Determine the [x, y] coordinate at the center of the cell enclosing the given text.  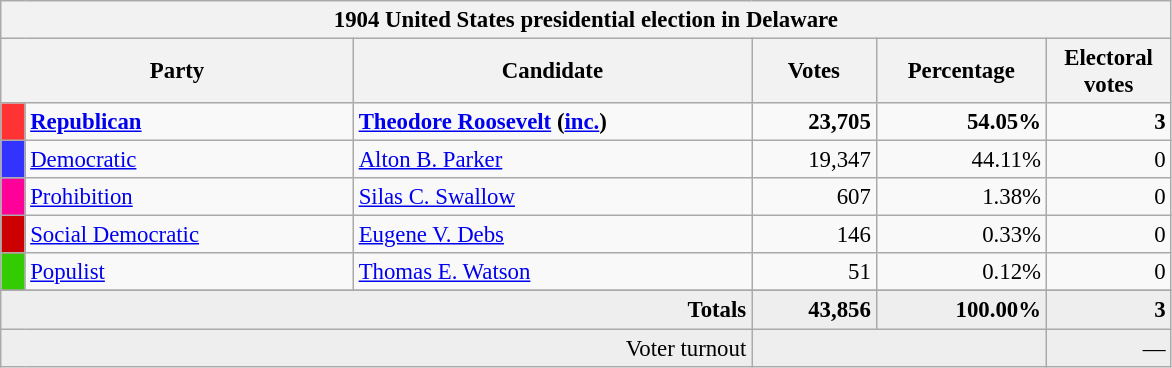
54.05% [961, 122]
Social Democratic [189, 235]
Prohibition [189, 197]
— [1108, 348]
Electoral votes [1108, 72]
Candidate [552, 72]
51 [814, 273]
43,856 [814, 310]
607 [814, 197]
Party [178, 72]
1.38% [961, 197]
Republican [189, 122]
Votes [814, 72]
Eugene V. Debs [552, 235]
23,705 [814, 122]
Democratic [189, 160]
Voter turnout [376, 348]
Percentage [961, 72]
Theodore Roosevelt (inc.) [552, 122]
0.33% [961, 235]
100.00% [961, 310]
44.11% [961, 160]
Silas C. Swallow [552, 197]
Populist [189, 273]
0.12% [961, 273]
Totals [376, 310]
1904 United States presidential election in Delaware [586, 20]
Thomas E. Watson [552, 273]
146 [814, 235]
19,347 [814, 160]
Alton B. Parker [552, 160]
